Provide the (X, Y) coordinate of the cell's center where the given text is located.  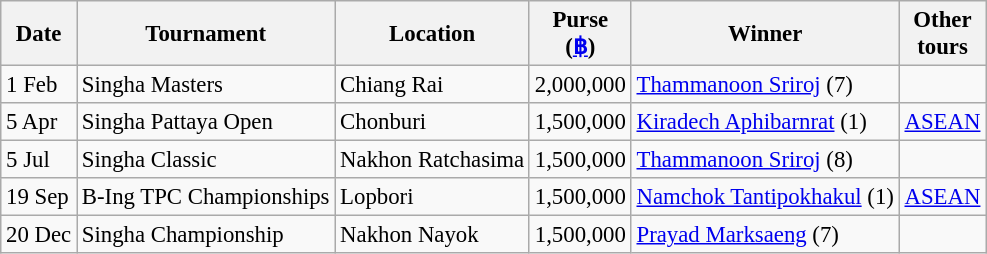
5 Jul (39, 160)
Singha Masters (205, 85)
Singha Classic (205, 160)
Purse(฿) (580, 34)
2,000,000 (580, 85)
Thammanoon Sriroj (8) (765, 160)
Tournament (205, 34)
Winner (765, 34)
Chiang Rai (432, 85)
Prayad Marksaeng (7) (765, 235)
Chonburi (432, 122)
Namchok Tantipokhakul (1) (765, 197)
Location (432, 34)
20 Dec (39, 235)
5 Apr (39, 122)
1 Feb (39, 85)
Othertours (942, 34)
Thammanoon Sriroj (7) (765, 85)
Nakhon Ratchasima (432, 160)
Lopbori (432, 197)
Singha Championship (205, 235)
19 Sep (39, 197)
B-Ing TPC Championships (205, 197)
Date (39, 34)
Kiradech Aphibarnrat (1) (765, 122)
Singha Pattaya Open (205, 122)
Nakhon Nayok (432, 235)
